Search for the cell housing the specified text and yield its [x, y] center coordinate. 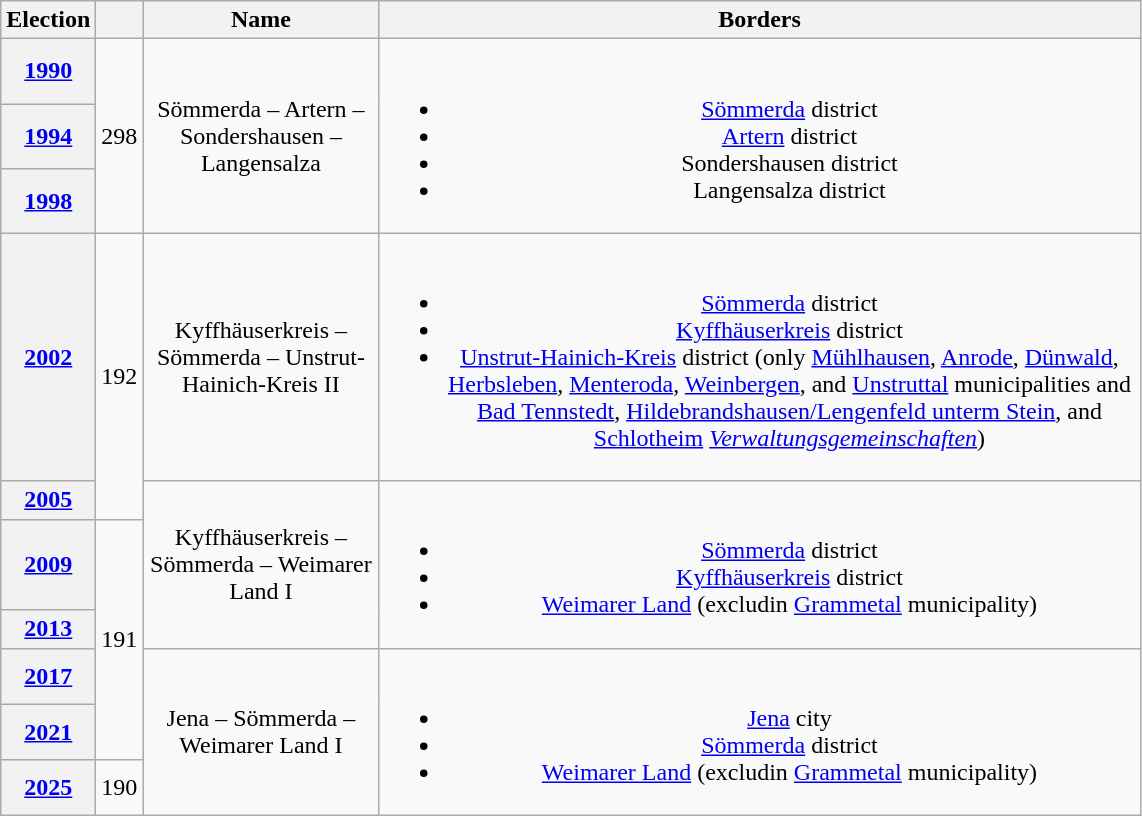
Kyffhäuserkreis – Sömmerda – Unstrut-Hainich-Kreis II [261, 357]
2021 [48, 732]
1994 [48, 136]
Sömmerda – Artern – Sondershausen – Langensalza [261, 136]
190 [120, 787]
2005 [48, 500]
Sömmerda districtKyffhäuserkreis districtWeimarer Land (excludin Grammetal municipality) [760, 564]
Borders [760, 20]
Jena citySömmerda districtWeimarer Land (excludin Grammetal municipality) [760, 732]
1990 [48, 72]
2002 [48, 357]
192 [120, 376]
2009 [48, 564]
2017 [48, 676]
1998 [48, 200]
Kyffhäuserkreis – Sömmerda – Weimarer Land I [261, 564]
Jena – Sömmerda – Weimarer Land I [261, 732]
Election [48, 20]
Sömmerda districtArtern districtSondershausen districtLangensalza district [760, 136]
Name [261, 20]
2013 [48, 629]
298 [120, 136]
191 [120, 639]
2025 [48, 787]
